Capture the cell that displays the provided text and extract its (x, y) central coordinate. 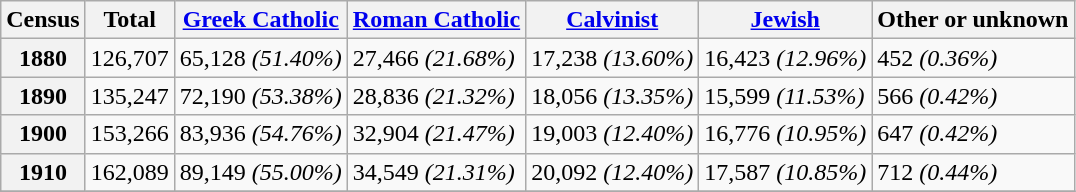
1910 (43, 172)
32,904 (21.47%) (436, 134)
27,466 (21.68%) (436, 58)
Greek Catholic (260, 20)
18,056 (13.35%) (612, 96)
Jewish (786, 20)
83,936 (54.76%) (260, 134)
1890 (43, 96)
1880 (43, 58)
Calvinist (612, 20)
162,089 (130, 172)
72,190 (53.38%) (260, 96)
452 (0.36%) (973, 58)
34,549 (21.31%) (436, 172)
20,092 (12.40%) (612, 172)
17,587 (10.85%) (786, 172)
Total (130, 20)
17,238 (13.60%) (612, 58)
566 (0.42%) (973, 96)
15,599 (11.53%) (786, 96)
1900 (43, 134)
65,128 (51.40%) (260, 58)
16,776 (10.95%) (786, 134)
28,836 (21.32%) (436, 96)
Other or unknown (973, 20)
Census (43, 20)
647 (0.42%) (973, 134)
126,707 (130, 58)
16,423 (12.96%) (786, 58)
135,247 (130, 96)
19,003 (12.40%) (612, 134)
712 (0.44%) (973, 172)
Roman Catholic (436, 20)
153,266 (130, 134)
89,149 (55.00%) (260, 172)
